Provide the [x, y] coordinate of the cell's center where the given text is located.  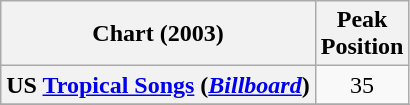
Peak Position [362, 34]
35 [362, 85]
Chart (2003) [158, 34]
US Tropical Songs (Billboard) [158, 85]
